From the cell containing the given text, extract its center point as (X, Y) coordinate. 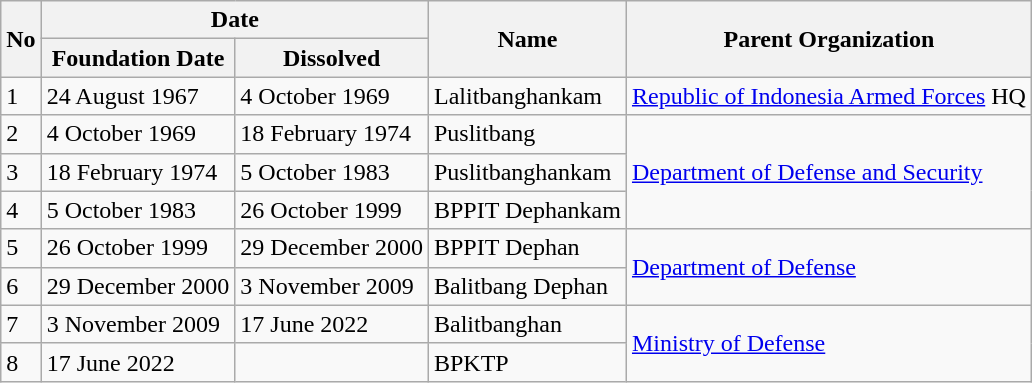
7 (21, 324)
Department of Defense and Security (828, 172)
1 (21, 96)
Department of Defense (828, 267)
Lalitbanghankam (527, 96)
Dissolved (332, 58)
BPPIT Dephankam (527, 210)
No (21, 39)
Foundation Date (138, 58)
4 (21, 210)
Puslitbanghankam (527, 172)
Republic of Indonesia Armed Forces HQ (828, 96)
2 (21, 134)
Balitbang Dephan (527, 286)
BPKTP (527, 362)
Balitbanghan (527, 324)
Ministry of Defense (828, 343)
Name (527, 39)
Parent Organization (828, 39)
Puslitbang (527, 134)
Date (234, 20)
BPPIT Dephan (527, 248)
8 (21, 362)
6 (21, 286)
24 August 1967 (138, 96)
3 (21, 172)
5 (21, 248)
